Extract the [x, y] coordinate from the center of the cell holding the provided text.  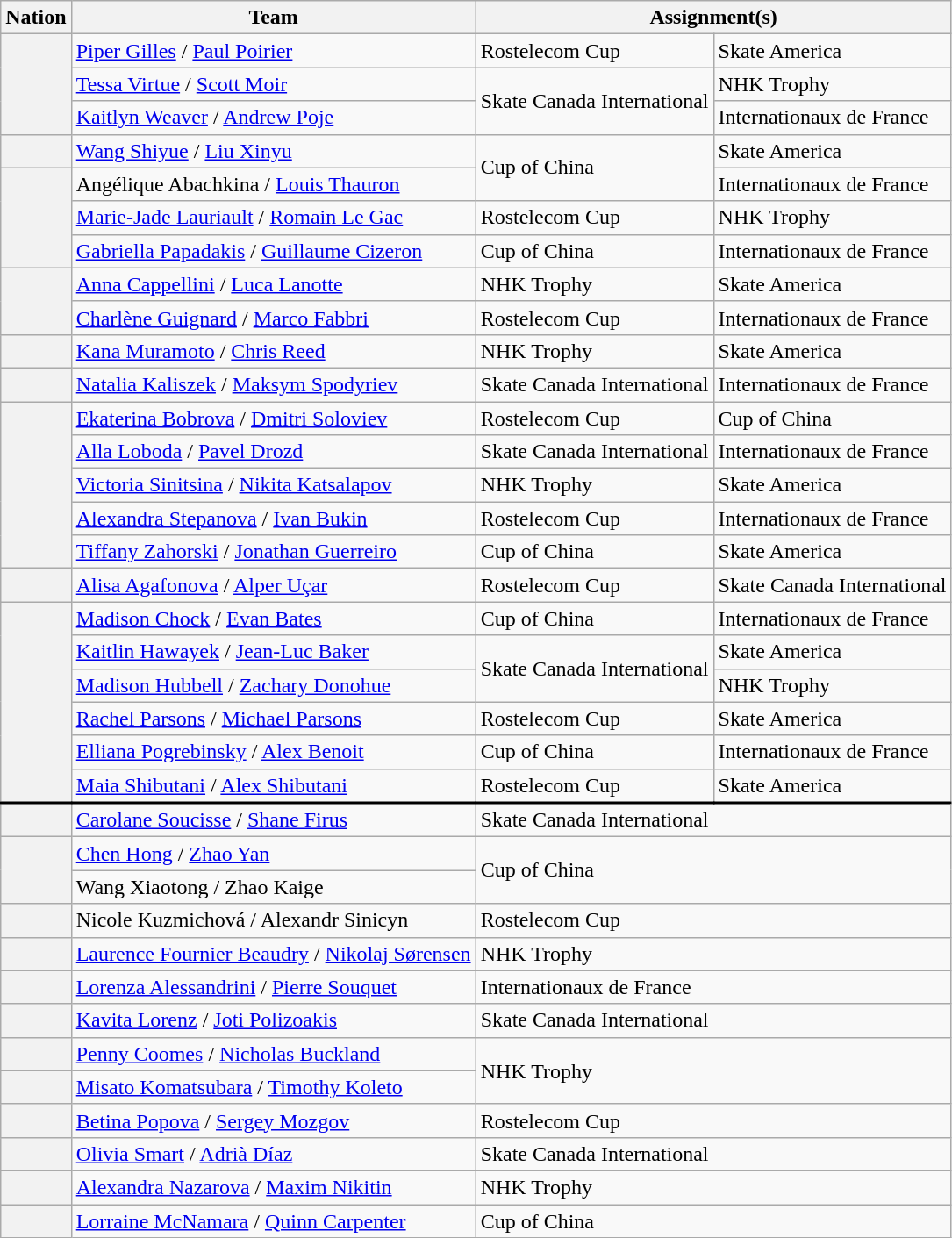
Natalia Kaliszek / Maksym Spodyriev [274, 384]
Gabriella Papadakis / Guillaume Cizeron [274, 251]
Victoria Sinitsina / Nikita Katsalapov [274, 485]
Alla Loboda / Pavel Drozd [274, 452]
Team [274, 18]
Madison Hubbell / Zachary Donohue [274, 685]
Anna Cappellini / Luca Lanotte [274, 284]
Kaitlyn Weaver / Andrew Poje [274, 118]
Kana Muramoto / Chris Reed [274, 351]
Tessa Virtue / Scott Moir [274, 84]
Tiffany Zahorski / Jonathan Guerreiro [274, 552]
Marie-Jade Lauriault / Romain Le Gac [274, 218]
Wang Xiaotong / Zhao Kaige [274, 887]
Alexandra Stepanova / Ivan Bukin [274, 519]
Lorenza Alessandrini / Pierre Souquet [274, 987]
Carolane Soucisse / Shane Firus [274, 819]
Lorraine McNamara / Quinn Carpenter [274, 1220]
Piper Gilles / Paul Poirier [274, 51]
Assignment(s) [713, 18]
Chen Hong / Zhao Yan [274, 854]
Kavita Lorenz / Joti Polizoakis [274, 1020]
Betina Popova / Sergey Mozgov [274, 1120]
Madison Chock / Evan Bates [274, 619]
Charlène Guignard / Marco Fabbri [274, 318]
Penny Coomes / Nicholas Buckland [274, 1054]
Kaitlin Hawayek / Jean-Luc Baker [274, 652]
Maia Shibutani / Alex Shibutani [274, 786]
Laurence Fournier Beaudry / Nikolaj Sørensen [274, 954]
Alexandra Nazarova / Maxim Nikitin [274, 1187]
Wang Shiyue / Liu Xinyu [274, 151]
Olivia Smart / Adrià Díaz [274, 1154]
Ekaterina Bobrova / Dmitri Soloviev [274, 419]
Misato Komatsubara / Timothy Koleto [274, 1087]
Angélique Abachkina / Louis Thauron [274, 184]
Nicole Kuzmichová / Alexandr Sinicyn [274, 920]
Rachel Parsons / Michael Parsons [274, 719]
Alisa Agafonova / Alper Uçar [274, 585]
Nation [36, 18]
Elliana Pogrebinsky / Alex Benoit [274, 752]
